Provide the [x, y] coordinate of the cell's center where the given text is located.  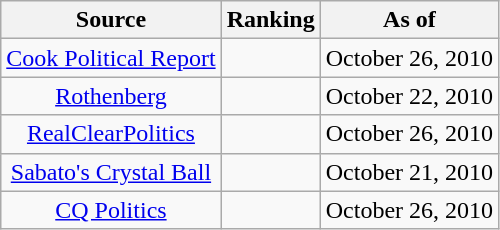
Sabato's Crystal Ball [111, 172]
As of [409, 20]
CQ Politics [111, 210]
Source [111, 20]
RealClearPolitics [111, 134]
Cook Political Report [111, 58]
October 22, 2010 [409, 96]
Rothenberg [111, 96]
Ranking [270, 20]
October 21, 2010 [409, 172]
